Provide the (X, Y) coordinate of the cell's center where the given text is located.  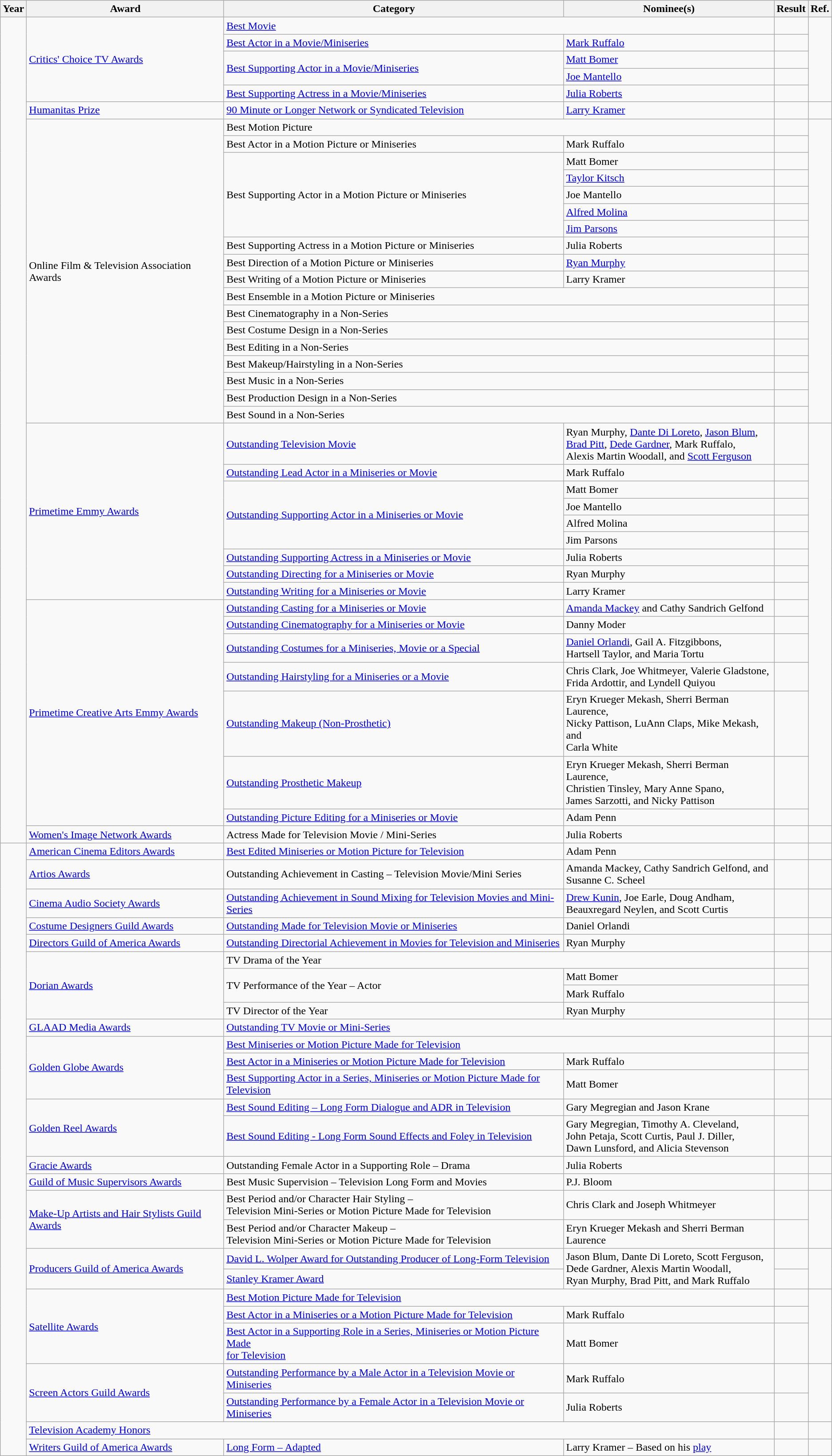
Drew Kunin, Joe Earle, Doug Andham, Beauxregard Neylen, and Scott Curtis (669, 903)
TV Director of the Year (394, 1011)
Outstanding Achievement in Casting – Television Movie/Mini Series (394, 874)
Best Motion Picture (499, 127)
Best Period and/or Character Hair Styling – Television Mini-Series or Motion Picture Made for Television (394, 1204)
Best Supporting Actress in a Movie/Miniseries (394, 93)
Ref. (820, 9)
Daniel Orlandi, Gail A. Fitzgibbons, Hartsell Taylor, and Maria Tortu (669, 648)
Best Actor in a Motion Picture or Miniseries (394, 144)
Best Motion Picture Made for Television (499, 1298)
Nominee(s) (669, 9)
Guild of Music Supervisors Awards (125, 1182)
Dorian Awards (125, 985)
Outstanding Cinematography for a Miniseries or Movie (394, 625)
Daniel Orlandi (669, 926)
Long Form – Adapted (394, 1447)
Stanley Kramer Award (394, 1279)
Best Editing in a Non-Series (499, 347)
Outstanding Makeup (Non-Prosthetic) (394, 724)
Eryn Krueger Mekash and Sherri Berman Laurence (669, 1234)
American Cinema Editors Awards (125, 851)
David L. Wolper Award for Outstanding Producer of Long-Form Television (394, 1259)
Best Ensemble in a Motion Picture or Miniseries (499, 296)
Satellite Awards (125, 1327)
Best Miniseries or Motion Picture Made for Television (499, 1044)
Cinema Audio Society Awards (125, 903)
Gary Megregian, Timothy A. Cleveland, John Petaja, Scott Curtis, Paul J. Diller, Dawn Lunsford, and Alicia Stevenson (669, 1136)
Directors Guild of America Awards (125, 943)
GLAAD Media Awards (125, 1028)
Make-Up Artists and Hair Stylists Guild Awards (125, 1219)
Best Movie (499, 26)
Outstanding Television Movie (394, 444)
Jason Blum, Dante Di Loreto, Scott Ferguson, Dede Gardner, Alexis Martin Woodall, Ryan Murphy, Brad Pitt, and Mark Ruffalo (669, 1269)
Award (125, 9)
Chris Clark, Joe Whitmeyer, Valerie Gladstone, Frida Ardottir, and Lyndell Quiyou (669, 676)
Eryn Krueger Mekash, Sherri Berman Laurence, Nicky Pattison, LuAnn Claps, Mike Mekash, and Carla White (669, 724)
Best Sound Editing – Long Form Dialogue and ADR in Television (394, 1107)
Best Cinematography in a Non-Series (499, 313)
Online Film & Television Association Awards (125, 271)
Outstanding Directing for a Miniseries or Movie (394, 574)
Outstanding Lead Actor in a Miniseries or Movie (394, 472)
Television Academy Honors (400, 1430)
Golden Globe Awards (125, 1068)
Critics' Choice TV Awards (125, 60)
Outstanding Prosthetic Makeup (394, 782)
Best Costume Design in a Non-Series (499, 330)
Category (394, 9)
Best Supporting Actor in a Series, Miniseries or Motion Picture Made for Television (394, 1084)
90 Minute or Longer Network or Syndicated Television (394, 110)
Primetime Emmy Awards (125, 511)
Eryn Krueger Mekash, Sherri Berman Laurence, Christien Tinsley, Mary Anne Spano, James Sarzotti, and Nicky Pattison (669, 782)
Artios Awards (125, 874)
Outstanding Casting for a Miniseries or Movie (394, 608)
Outstanding Achievement in Sound Mixing for Television Movies and Mini-Series (394, 903)
Outstanding Female Actor in a Supporting Role – Drama (394, 1165)
Best Supporting Actor in a Movie/Miniseries (394, 68)
Amanda Mackey, Cathy Sandrich Gelfond, and Susanne C. Scheel (669, 874)
Chris Clark and Joseph Whitmeyer (669, 1204)
Outstanding Picture Editing for a Miniseries or Movie (394, 817)
Primetime Creative Arts Emmy Awards (125, 713)
Best Actor in a Miniseries or a Motion Picture Made for Television (394, 1315)
Outstanding Made for Television Movie or Miniseries (394, 926)
Best Sound in a Non-Series (499, 415)
Best Music in a Non-Series (499, 381)
Costume Designers Guild Awards (125, 926)
Danny Moder (669, 625)
Best Actor in a Movie/Miniseries (394, 43)
Women's Image Network Awards (125, 834)
Best Supporting Actor in a Motion Picture or Miniseries (394, 195)
P.J. Bloom (669, 1182)
Outstanding TV Movie or Mini-Series (499, 1028)
Best Music Supervision – Television Long Form and Movies (394, 1182)
Outstanding Directorial Achievement in Movies for Television and Miniseries (394, 943)
Best Writing of a Motion Picture or Miniseries (394, 280)
Outstanding Supporting Actor in a Miniseries or Movie (394, 515)
TV Drama of the Year (499, 960)
Taylor Kitsch (669, 178)
Amanda Mackey and Cathy Sandrich Gelfond (669, 608)
Outstanding Performance by a Male Actor in a Television Movie or Miniseries (394, 1379)
Outstanding Performance by a Female Actor in a Television Movie or Miniseries (394, 1407)
Humanitas Prize (125, 110)
Golden Reel Awards (125, 1128)
Best Actor in a Supporting Role in a Series, Miniseries or Motion Picture Made for Television (394, 1344)
Outstanding Writing for a Miniseries or Movie (394, 591)
Best Direction of a Motion Picture or Miniseries (394, 263)
Best Production Design in a Non-Series (499, 398)
Actress Made for Television Movie / Mini-Series (394, 834)
Best Makeup/Hairstyling in a Non-Series (499, 364)
Best Edited Miniseries or Motion Picture for Television (394, 851)
Year (13, 9)
Ryan Murphy, Dante Di Loreto, Jason Blum, Brad Pitt, Dede Gardner, Mark Ruffalo, Alexis Martin Woodall, and Scott Ferguson (669, 444)
Gary Megregian and Jason Krane (669, 1107)
Screen Actors Guild Awards (125, 1393)
Outstanding Supporting Actress in a Miniseries or Movie (394, 557)
Best Sound Editing - Long Form Sound Effects and Foley in Television (394, 1136)
Larry Kramer – Based on his play (669, 1447)
Producers Guild of America Awards (125, 1269)
Best Period and/or Character Makeup – Television Mini-Series or Motion Picture Made for Television (394, 1234)
Result (791, 9)
Writers Guild of America Awards (125, 1447)
Best Actor in a Miniseries or Motion Picture Made for Television (394, 1061)
Gracie Awards (125, 1165)
Outstanding Hairstyling for a Miniseries or a Movie (394, 676)
TV Performance of the Year – Actor (394, 985)
Outstanding Costumes for a Miniseries, Movie or a Special (394, 648)
Best Supporting Actress in a Motion Picture or Miniseries (394, 246)
